Locate the cell with the specified text and output its (x, y) center coordinate. 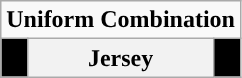
Jersey (121, 58)
Uniform Combination (121, 20)
